Detect which cell encompasses the target text, then output its [x, y] center coordinate. 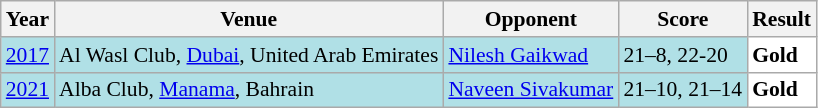
21–10, 21–14 [682, 90]
21–8, 22-20 [682, 55]
Al Wasl Club, Dubai, United Arab Emirates [248, 55]
Nilesh Gaikwad [530, 55]
2021 [28, 90]
Opponent [530, 19]
Naveen Sivakumar [530, 90]
Venue [248, 19]
2017 [28, 55]
Alba Club, Manama, Bahrain [248, 90]
Score [682, 19]
Result [782, 19]
Year [28, 19]
